Capture the cell that displays the provided text and extract its [x, y] central coordinate. 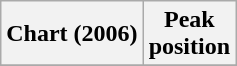
Chart (2006) [72, 34]
Peakposition [189, 34]
